From the cell containing the given text, extract its center point as [X, Y] coordinate. 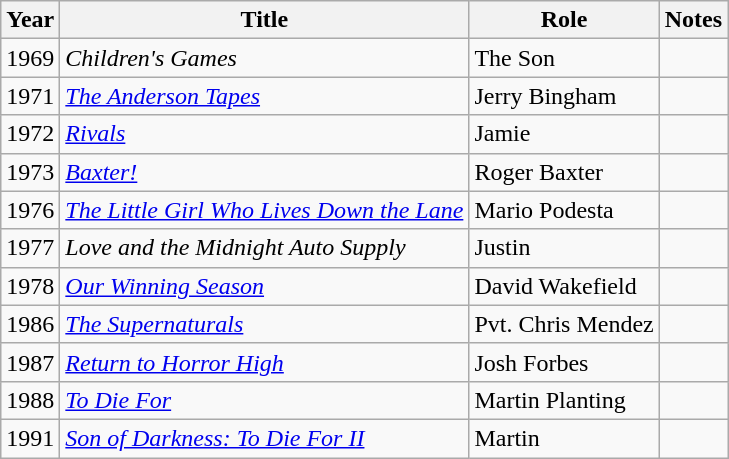
1991 [30, 438]
1986 [30, 324]
Title [264, 20]
Notes [693, 20]
Rivals [264, 134]
Justin [564, 248]
Son of Darkness: To Die For II [264, 438]
1972 [30, 134]
Love and the Midnight Auto Supply [264, 248]
Jerry Bingham [564, 96]
Jamie [564, 134]
1988 [30, 400]
The Son [564, 58]
1987 [30, 362]
1978 [30, 286]
Baxter! [264, 172]
To Die For [264, 400]
Pvt. Chris Mendez [564, 324]
The Supernaturals [264, 324]
1971 [30, 96]
Roger Baxter [564, 172]
1976 [30, 210]
1973 [30, 172]
The Anderson Tapes [264, 96]
Children's Games [264, 58]
Josh Forbes [564, 362]
Role [564, 20]
1969 [30, 58]
Martin Planting [564, 400]
The Little Girl Who Lives Down the Lane [264, 210]
Mario Podesta [564, 210]
David Wakefield [564, 286]
Martin [564, 438]
Return to Horror High [264, 362]
Year [30, 20]
Our Winning Season [264, 286]
1977 [30, 248]
